Extract the [x, y] coordinate from the center of the cell holding the provided text.  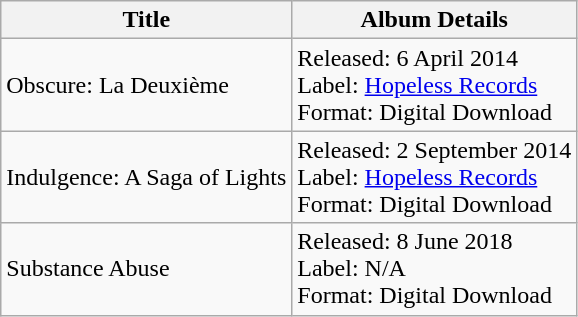
Released: 2 September 2014Label: Hopeless RecordsFormat: Digital Download [434, 177]
Title [146, 20]
Obscure: La Deuxième [146, 85]
Album Details [434, 20]
Released: 6 April 2014Label: Hopeless RecordsFormat: Digital Download [434, 85]
Substance Abuse [146, 269]
Indulgence: A Saga of Lights [146, 177]
Released: 8 June 2018Label: N/AFormat: Digital Download [434, 269]
